From the cell containing the given text, extract its center point as (x, y) coordinate. 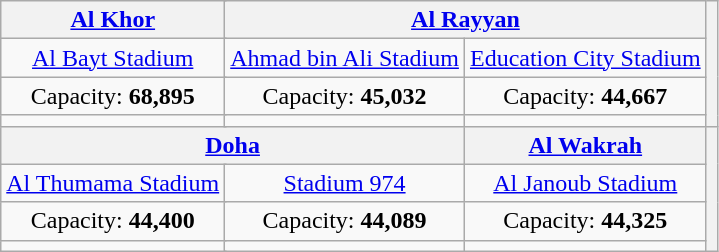
Capacity: 45,032 (345, 96)
Al Khor (113, 20)
Al Janoub Stadium (585, 183)
Capacity: 44,667 (585, 96)
Ahmad bin Ali Stadium (345, 58)
Al Wakrah (585, 145)
Capacity: 44,089 (345, 221)
Al Bayt Stadium (113, 58)
Al Rayyan (466, 20)
Education City Stadium (585, 58)
Stadium 974 (345, 183)
Capacity: 44,400 (113, 221)
Capacity: 44,325 (585, 221)
Doha (233, 145)
Al Thumama Stadium (113, 183)
Capacity: 68,895 (113, 96)
